Provide the (X, Y) coordinate of the cell's center where the given text is located.  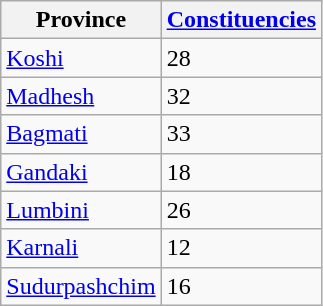
Karnali (81, 248)
Constituencies (241, 20)
Koshi (81, 58)
Sudurpashchim (81, 286)
16 (241, 286)
12 (241, 248)
Lumbini (81, 210)
Madhesh (81, 96)
28 (241, 58)
32 (241, 96)
Gandaki (81, 172)
Province (81, 20)
18 (241, 172)
Bagmati (81, 134)
33 (241, 134)
26 (241, 210)
